Return the (x, y) coordinate for the center point of the cell that contains the specified text.  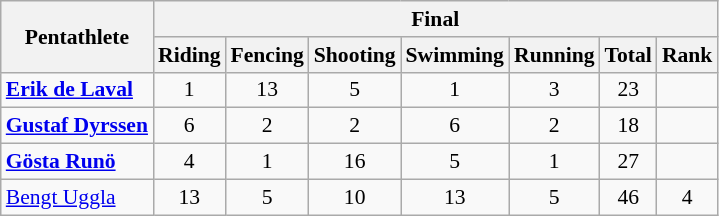
Riding (190, 55)
Fencing (268, 55)
Erik de Laval (77, 90)
Swimming (454, 55)
Final (435, 19)
Total (628, 55)
10 (355, 197)
3 (554, 90)
23 (628, 90)
Shooting (355, 55)
Bengt Uggla (77, 197)
Pentathlete (77, 36)
Running (554, 55)
16 (355, 162)
27 (628, 162)
18 (628, 126)
Rank (688, 55)
Gösta Runö (77, 162)
Gustaf Dyrssen (77, 126)
46 (628, 197)
